Output the [X, Y] coordinate of the center of the cell containing the given text.  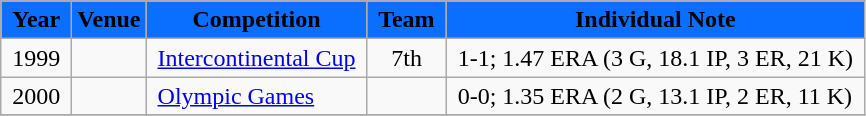
0-0; 1.35 ERA (2 G, 13.1 IP, 2 ER, 11 K) [655, 96]
Individual Note [655, 20]
Year [36, 20]
Team [406, 20]
Intercontinental Cup [256, 58]
1999 [36, 58]
1-1; 1.47 ERA (3 G, 18.1 IP, 3 ER, 21 K) [655, 58]
7th [406, 58]
2000 [36, 96]
Venue [109, 20]
Olympic Games [256, 96]
Competition [256, 20]
